Search for the cell housing the specified text and yield its [X, Y] center coordinate. 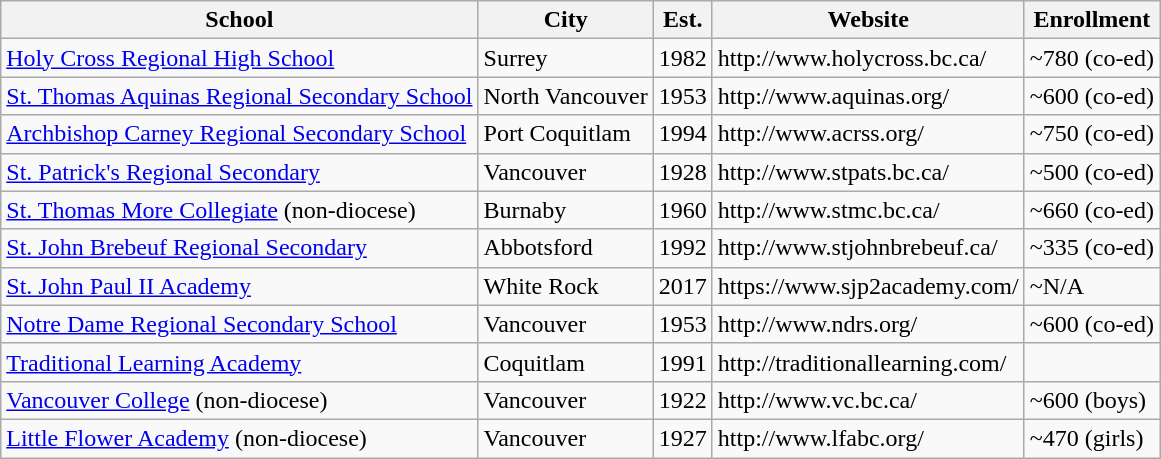
1994 [682, 134]
~N/A [1092, 286]
1991 [682, 362]
Port Coquitlam [566, 134]
White Rock [566, 286]
Vancouver College (non-diocese) [240, 400]
1928 [682, 172]
http://www.acrss.org/ [868, 134]
http://www.ndrs.org/ [868, 324]
http://www.vc.bc.ca/ [868, 400]
1927 [682, 438]
St. Patrick's Regional Secondary [240, 172]
http://www.stpats.bc.ca/ [868, 172]
St. Thomas More Collegiate (non-diocese) [240, 210]
~660 (co-ed) [1092, 210]
1982 [682, 58]
http://www.stjohnbrebeuf.ca/ [868, 248]
http://www.lfabc.org/ [868, 438]
Surrey [566, 58]
St. Thomas Aquinas Regional Secondary School [240, 96]
http://www.stmc.bc.ca/ [868, 210]
Holy Cross Regional High School [240, 58]
~500 (co-ed) [1092, 172]
1922 [682, 400]
Little Flower Academy (non-diocese) [240, 438]
~750 (co-ed) [1092, 134]
School [240, 20]
~470 (girls) [1092, 438]
http://www.holycross.bc.ca/ [868, 58]
Coquitlam [566, 362]
Archbishop Carney Regional Secondary School [240, 134]
https://www.sjp2academy.com/ [868, 286]
1992 [682, 248]
http://www.aquinas.org/ [868, 96]
Traditional Learning Academy [240, 362]
St. John Brebeuf Regional Secondary [240, 248]
Burnaby [566, 210]
Website [868, 20]
Est. [682, 20]
Notre Dame Regional Secondary School [240, 324]
Abbotsford [566, 248]
~780 (co-ed) [1092, 58]
1960 [682, 210]
North Vancouver [566, 96]
~335 (co-ed) [1092, 248]
~600 (boys) [1092, 400]
Enrollment [1092, 20]
http://traditionallearning.com/ [868, 362]
St. John Paul II Academy [240, 286]
2017 [682, 286]
City [566, 20]
